Output the [X, Y] coordinate of the center of the cell containing the given text.  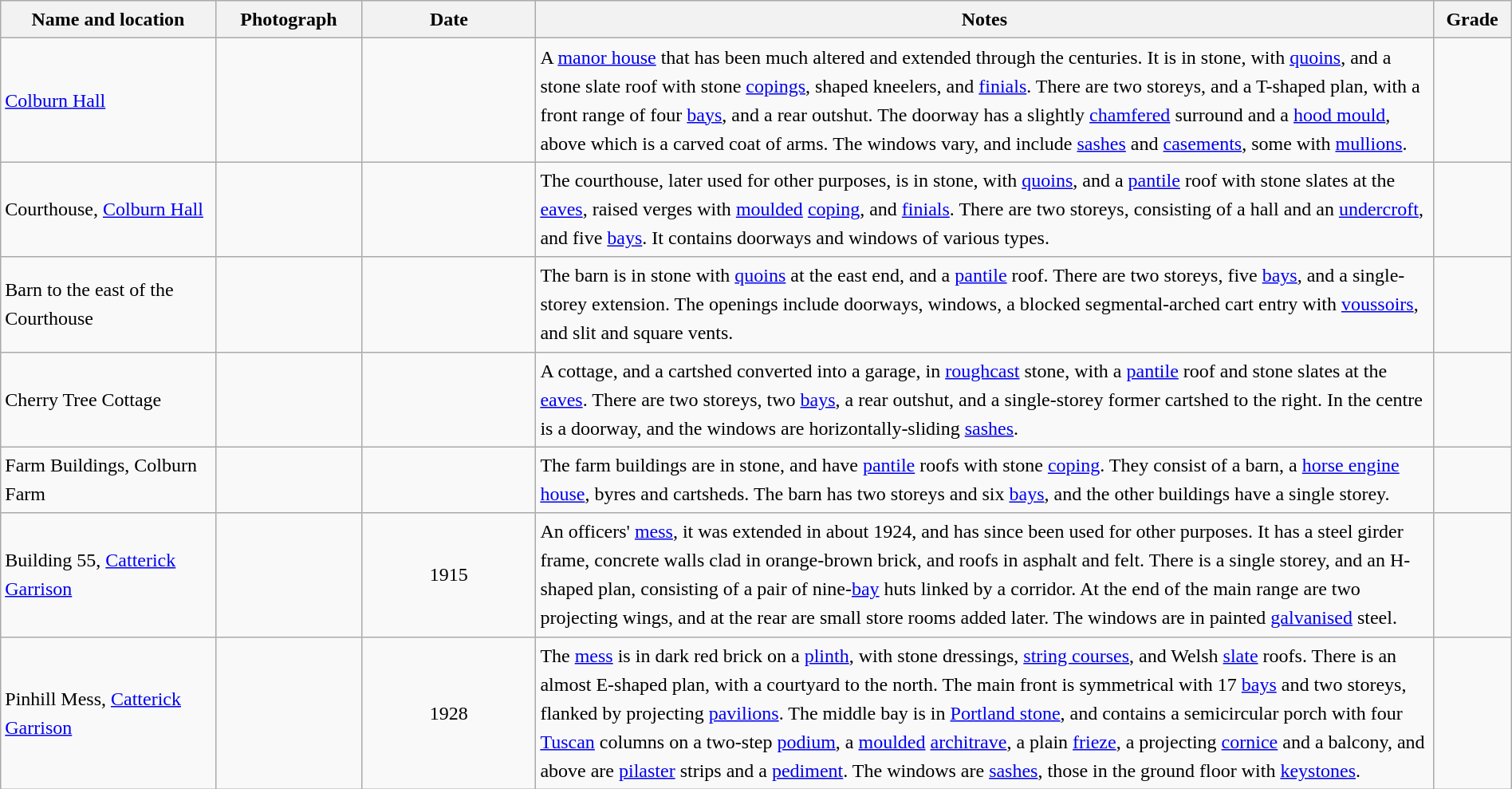
1928 [449, 713]
Notes [984, 19]
Cherry Tree Cottage [108, 399]
1915 [449, 574]
Photograph [289, 19]
Building 55, Catterick Garrison [108, 574]
Date [449, 19]
Name and location [108, 19]
Courthouse, Colburn Hall [108, 209]
Farm Buildings, Colburn Farm [108, 480]
Pinhill Mess, Catterick Garrison [108, 713]
Barn to the east of the Courthouse [108, 305]
Colburn Hall [108, 101]
Grade [1472, 19]
